For the text-containing cell, return its midpoint in [x, y] coordinate format. 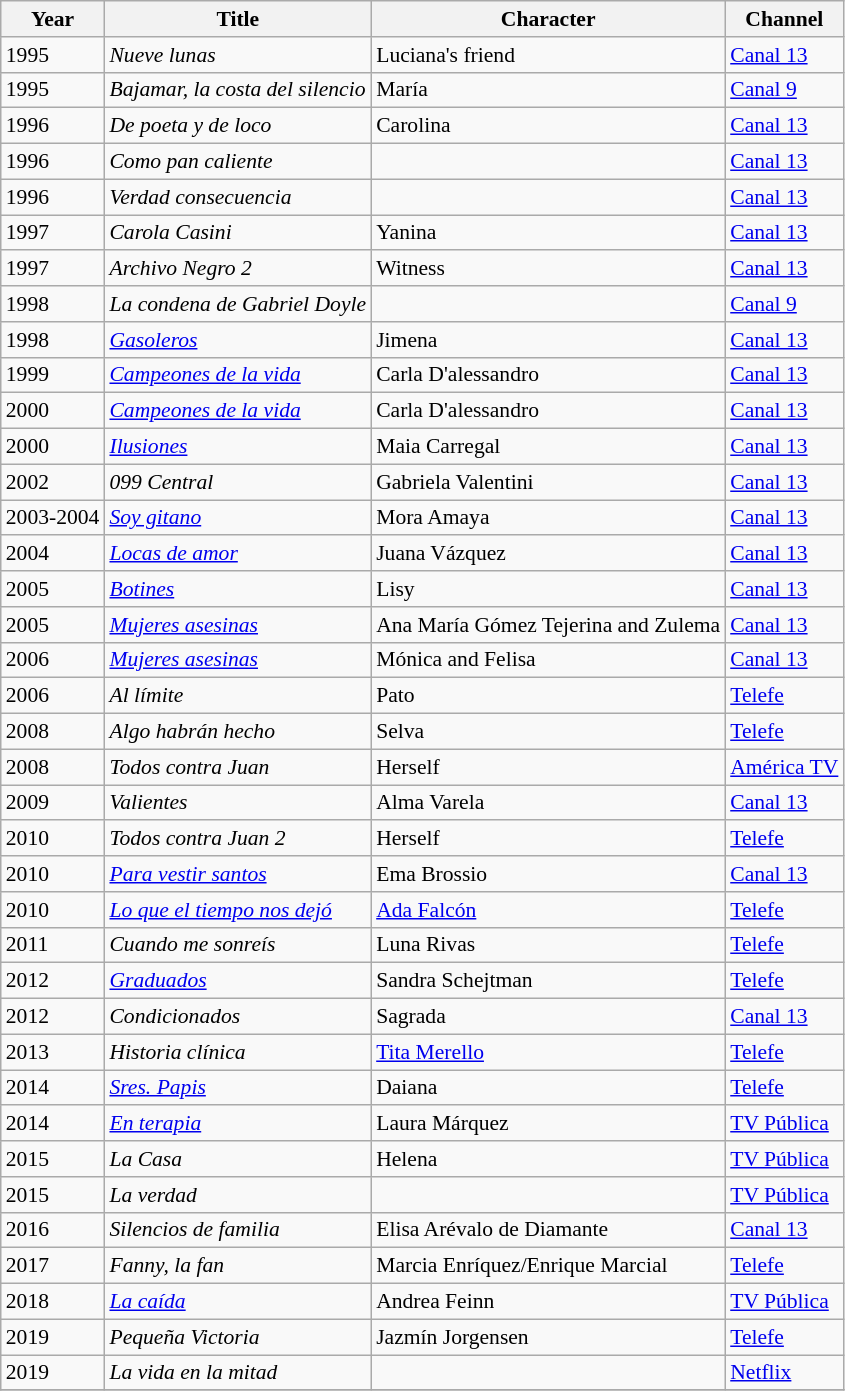
La verdad [238, 1195]
Alma Varela [548, 803]
2009 [53, 803]
Helena [548, 1159]
Andrea Feinn [548, 1302]
Todos contra Juan 2 [238, 839]
Year [53, 19]
Character [548, 19]
Fanny, la fan [238, 1266]
Pequeña Victoria [238, 1337]
Ana María Gómez Tejerina and Zulema [548, 625]
Mora Amaya [548, 518]
La caída [238, 1302]
Carolina [548, 126]
Pato [548, 696]
María [548, 90]
Verdad consecuencia [238, 197]
Luciana's friend [548, 55]
2013 [53, 1052]
Soy gitano [238, 518]
2017 [53, 1266]
Ema Brossio [548, 874]
Sagrada [548, 1017]
Sandra Schejtman [548, 981]
Witness [548, 269]
Tita Merello [548, 1052]
Luna Rivas [548, 945]
Historia clínica [238, 1052]
La Casa [238, 1159]
Channel [784, 19]
Marcia Enríquez/Enrique Marcial [548, 1266]
Gasoleros [238, 340]
Jazmín Jorgensen [548, 1337]
Yanina [548, 233]
Carola Casini [238, 233]
Locas de amor [238, 554]
Mónica and Felisa [548, 660]
Laura Márquez [548, 1124]
Al límite [238, 696]
América TV [784, 767]
Title [238, 19]
Todos contra Juan [238, 767]
Gabriela Valentini [548, 482]
Elisa Arévalo de Diamante [548, 1230]
Maia Carregal [548, 447]
Botines [238, 589]
2011 [53, 945]
Netflix [784, 1373]
Como pan caliente [238, 162]
2016 [53, 1230]
2002 [53, 482]
Bajamar, la costa del silencio [238, 90]
Algo habrán hecho [238, 732]
Selva [548, 732]
Ada Falcón [548, 910]
Daiana [548, 1088]
Juana Vázquez [548, 554]
Lo que el tiempo nos dejó [238, 910]
Sres. Papis [238, 1088]
Cuando me sonreís [238, 945]
Ilusiones [238, 447]
Valientes [238, 803]
En terapia [238, 1124]
De poeta y de loco [238, 126]
La condena de Gabriel Doyle [238, 304]
1999 [53, 375]
Condicionados [238, 1017]
Graduados [238, 981]
2003-2004 [53, 518]
Para vestir santos [238, 874]
La vida en la mitad [238, 1373]
099 Central [238, 482]
Jimena [548, 340]
Archivo Negro 2 [238, 269]
Lisy [548, 589]
Nueve lunas [238, 55]
2004 [53, 554]
Silencios de familia [238, 1230]
2018 [53, 1302]
